Extract the [X, Y] coordinate from the center of the cell holding the provided text.  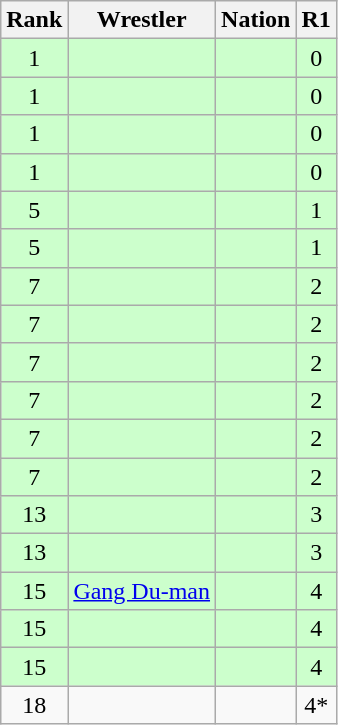
Rank [34, 20]
R1 [316, 20]
Nation [256, 20]
Wrestler [142, 20]
Gang Du-man [142, 591]
4* [316, 705]
18 [34, 705]
